Search for the cell housing the specified text and yield its [X, Y] center coordinate. 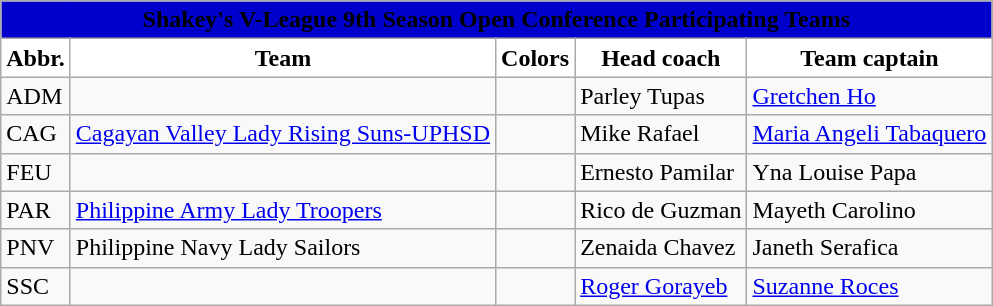
Yna Louise Papa [870, 172]
Philippine Navy Lady Sailors [282, 248]
Team [282, 58]
Suzanne Roces [870, 286]
CAG [36, 134]
Shakey's V-League 9th Season Open Conference Participating Teams [496, 20]
Mike Rafael [661, 134]
Zenaida Chavez [661, 248]
Team captain [870, 58]
Roger Gorayeb [661, 286]
Cagayan Valley Lady Rising Suns-UPHSD [282, 134]
Ernesto Pamilar [661, 172]
Maria Angeli Tabaquero [870, 134]
PNV [36, 248]
Janeth Serafica [870, 248]
Colors [536, 58]
Gretchen Ho [870, 96]
Abbr. [36, 58]
Philippine Army Lady Troopers [282, 210]
ADM [36, 96]
Mayeth Carolino [870, 210]
SSC [36, 286]
PAR [36, 210]
Rico de Guzman [661, 210]
FEU [36, 172]
Parley Tupas [661, 96]
Head coach [661, 58]
